Detect which cell encompasses the target text, then output its (X, Y) center coordinate. 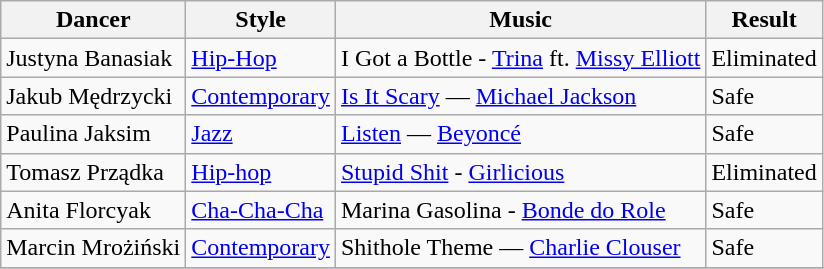
Style (261, 20)
Shithole Theme — Charlie Clouser (520, 248)
I Got a Bottle - Trina ft. Missy Elliott (520, 58)
Hip-hop (261, 172)
Music (520, 20)
Marcin Mrożiński (94, 248)
Result (764, 20)
Dancer (94, 20)
Tomasz Prządka (94, 172)
Paulina Jaksim (94, 134)
Stupid Shit - Girlicious (520, 172)
Jazz (261, 134)
Cha-Cha-Cha (261, 210)
Marina Gasolina - Bonde do Role (520, 210)
Anita Florcyak (94, 210)
Jakub Mędrzycki (94, 96)
Listen — Beyoncé (520, 134)
Justyna Banasiak (94, 58)
Hip-Hop (261, 58)
Is It Scary — Michael Jackson (520, 96)
